From the cell containing the given text, extract its center point as [x, y] coordinate. 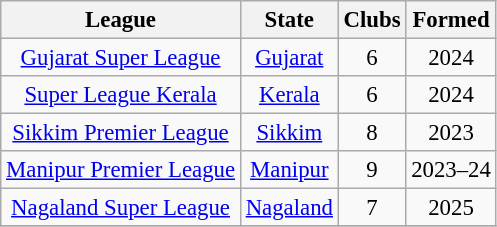
Sikkim [289, 133]
Formed [451, 20]
Manipur Premier League [121, 170]
Nagaland Super League [121, 208]
Gujarat [289, 58]
State [289, 20]
Gujarat Super League [121, 58]
Clubs [372, 20]
Kerala [289, 95]
9 [372, 170]
8 [372, 133]
League [121, 20]
Manipur [289, 170]
2023–24 [451, 170]
2023 [451, 133]
Sikkim Premier League [121, 133]
Super League Kerala [121, 95]
Nagaland [289, 208]
7 [372, 208]
2025 [451, 208]
